Return the [X, Y] coordinate for the center point of the cell that contains the specified text.  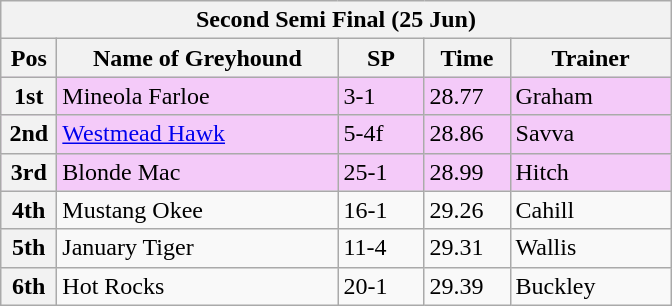
Hitch [590, 172]
29.26 [467, 210]
29.39 [467, 286]
28.99 [467, 172]
Cahill [590, 210]
Buckley [590, 286]
20-1 [381, 286]
Trainer [590, 58]
Second Semi Final (25 Jun) [336, 20]
1st [29, 96]
January Tiger [198, 248]
5-4f [381, 134]
3rd [29, 172]
Wallis [590, 248]
11-4 [381, 248]
SP [381, 58]
Graham [590, 96]
6th [29, 286]
25-1 [381, 172]
5th [29, 248]
Blonde Mac [198, 172]
Savva [590, 134]
16-1 [381, 210]
Westmead Hawk [198, 134]
4th [29, 210]
3-1 [381, 96]
28.86 [467, 134]
Pos [29, 58]
28.77 [467, 96]
Time [467, 58]
Mineola Farloe [198, 96]
Mustang Okee [198, 210]
Name of Greyhound [198, 58]
Hot Rocks [198, 286]
2nd [29, 134]
29.31 [467, 248]
